Output the (x, y) coordinate of the center of the cell containing the given text.  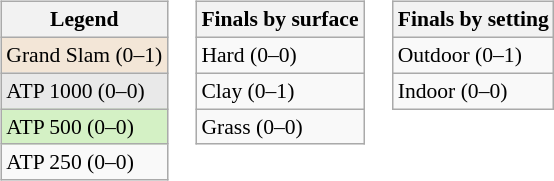
Hard (0–0) (280, 55)
Grass (0–0) (280, 127)
Finals by surface (280, 20)
Finals by setting (474, 20)
Grand Slam (0–1) (84, 55)
Indoor (0–0) (474, 91)
Outdoor (0–1) (474, 55)
Legend (84, 20)
Clay (0–1) (280, 91)
ATP 500 (0–0) (84, 127)
ATP 1000 (0–0) (84, 91)
ATP 250 (0–0) (84, 162)
